From the cell containing the given text, extract its center point as (x, y) coordinate. 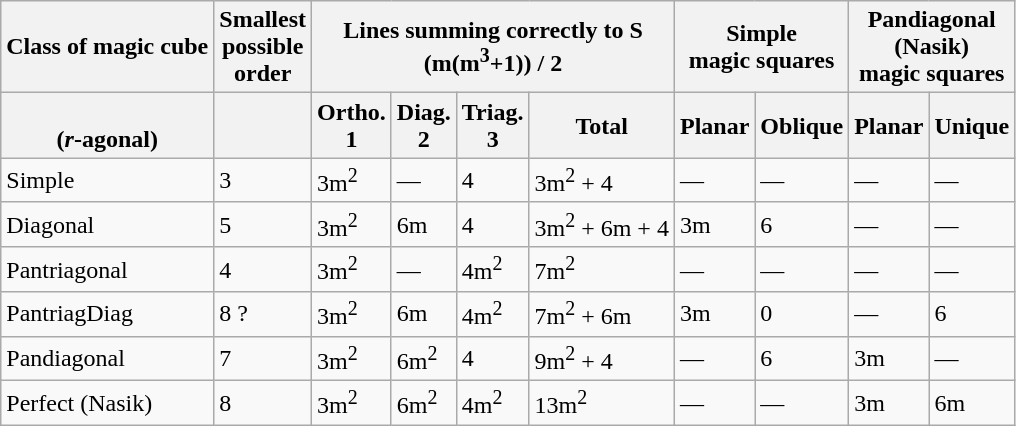
0 (802, 314)
Pantriagonal (108, 270)
(r-agonal) (108, 126)
Class of magic cube (108, 47)
Lines summing correctly to S(m(m3+1)) / 2 (494, 47)
8 (263, 404)
Simplemagic squares (761, 47)
Simple (108, 180)
3m2 + 6m + 4 (602, 224)
9m2 + 4 (602, 358)
3 (263, 180)
Pandiagonal(Nasik)magic squares (932, 47)
Total (602, 126)
Smallestpossibleorder (263, 47)
13m2 (602, 404)
7m2 + 6m (602, 314)
3m2 + 4 (602, 180)
7 (263, 358)
8 ? (263, 314)
5 (263, 224)
PantriagDiag (108, 314)
Perfect (Nasik) (108, 404)
Ortho.1 (352, 126)
Unique (972, 126)
Diagonal (108, 224)
Oblique (802, 126)
Triag.3 (492, 126)
7m2 (602, 270)
Diag.2 (424, 126)
Pandiagonal (108, 358)
